Return the [x, y] coordinate for the center point of the cell that contains the specified text.  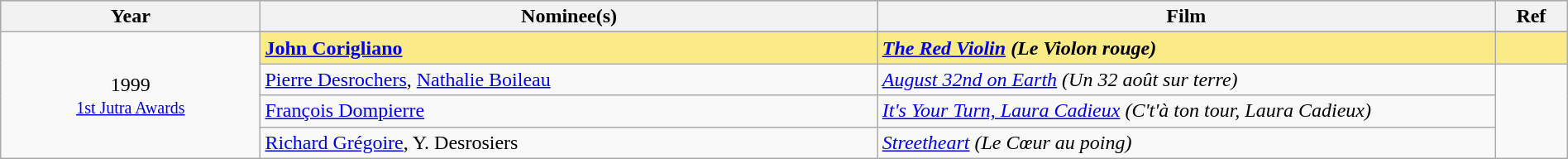
August 32nd on Earth (Un 32 août sur terre) [1186, 79]
François Dompierre [569, 111]
John Corigliano [569, 48]
Film [1186, 17]
The Red Violin (Le Violon rouge) [1186, 48]
Streetheart (Le Cœur au poing) [1186, 142]
1999 1st Jutra Awards [131, 95]
It's Your Turn, Laura Cadieux (C't'à ton tour, Laura Cadieux) [1186, 111]
Nominee(s) [569, 17]
Ref [1532, 17]
Pierre Desrochers, Nathalie Boileau [569, 79]
Richard Grégoire, Y. Desrosiers [569, 142]
Year [131, 17]
